Search for the cell housing the specified text and yield its (x, y) center coordinate. 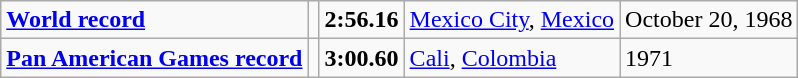
Mexico City, Mexico (512, 20)
2:56.16 (362, 20)
Cali, Colombia (512, 58)
1971 (709, 58)
October 20, 1968 (709, 20)
World record (154, 20)
Pan American Games record (154, 58)
3:00.60 (362, 58)
